Find where the given text appears and provide that cell's center as [X, Y] coordinate. 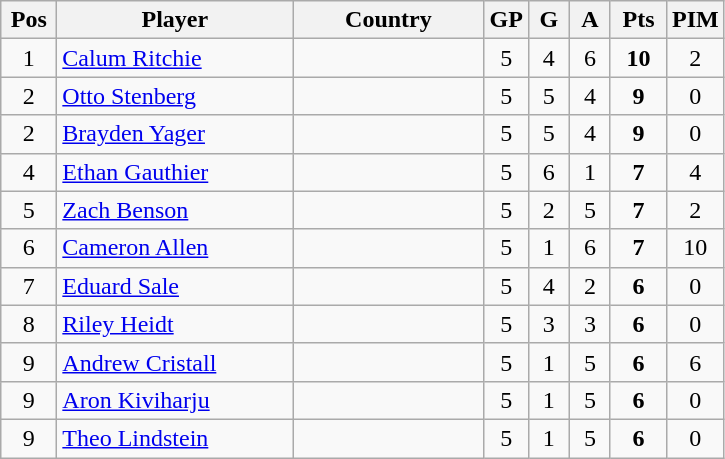
Cameron Allen [175, 248]
Theo Lindstein [175, 438]
G [548, 20]
8 [29, 324]
Andrew Cristall [175, 362]
A [590, 20]
Riley Heidt [175, 324]
GP [506, 20]
Brayden Yager [175, 134]
Pos [29, 20]
Otto Stenberg [175, 96]
Calum Ritchie [175, 58]
Ethan Gauthier [175, 172]
Pts [638, 20]
Eduard Sale [175, 286]
Player [175, 20]
PIM [696, 20]
Country [388, 20]
Zach Benson [175, 210]
Aron Kiviharju [175, 400]
